Return the (X, Y) coordinate for the center point of the cell that contains the specified text.  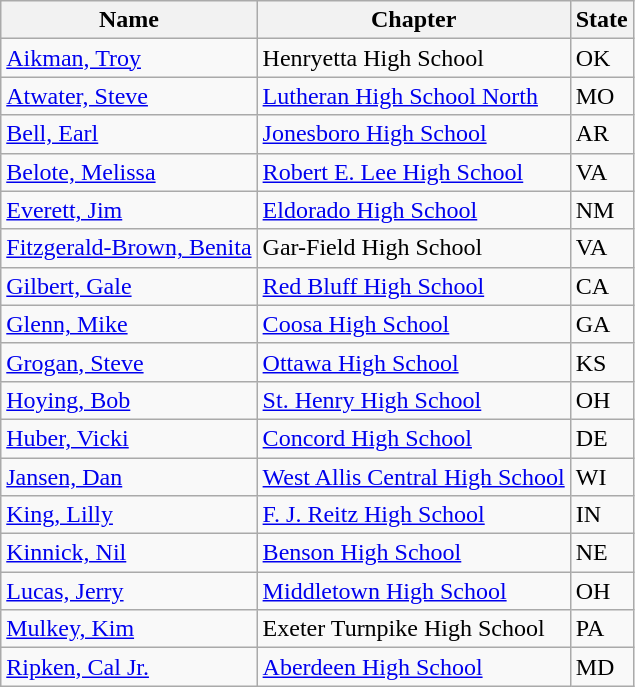
DE (602, 438)
Coosa High School (414, 324)
Jansen, Dan (129, 477)
Lutheran High School North (414, 96)
Jonesboro High School (414, 134)
Huber, Vicki (129, 438)
KS (602, 362)
Middletown High School (414, 591)
Atwater, Steve (129, 96)
CA (602, 286)
King, Lilly (129, 515)
Hoying, Bob (129, 400)
Aberdeen High School (414, 667)
GA (602, 324)
Bell, Earl (129, 134)
Chapter (414, 20)
NM (602, 210)
Kinnick, Nil (129, 553)
Lucas, Jerry (129, 591)
St. Henry High School (414, 400)
Aikman, Troy (129, 58)
Gar-Field High School (414, 248)
Ottawa High School (414, 362)
Grogan, Steve (129, 362)
NE (602, 553)
Glenn, Mike (129, 324)
IN (602, 515)
OK (602, 58)
Henryetta High School (414, 58)
West Allis Central High School (414, 477)
WI (602, 477)
Fitzgerald-Brown, Benita (129, 248)
Robert E. Lee High School (414, 172)
Everett, Jim (129, 210)
Gilbert, Gale (129, 286)
AR (602, 134)
State (602, 20)
F. J. Reitz High School (414, 515)
Exeter Turnpike High School (414, 629)
Red Bluff High School (414, 286)
MD (602, 667)
PA (602, 629)
Belote, Melissa (129, 172)
Mulkey, Kim (129, 629)
MO (602, 96)
Name (129, 20)
Eldorado High School (414, 210)
Benson High School (414, 553)
Concord High School (414, 438)
Ripken, Cal Jr. (129, 667)
